Return the (X, Y) coordinate for the center point of the cell that contains the specified text.  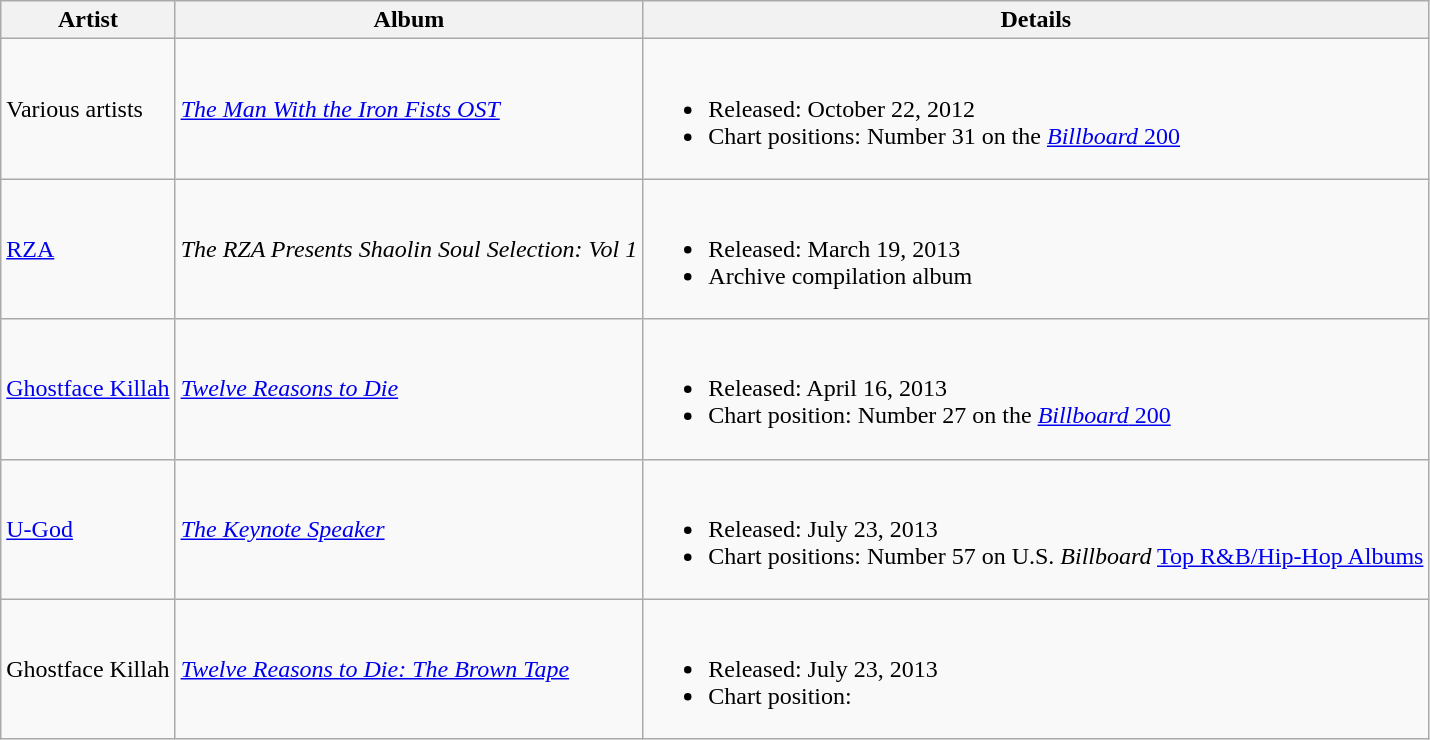
RZA (88, 249)
The Keynote Speaker (409, 529)
Released: July 23, 2013Chart position: (1036, 669)
Twelve Reasons to Die: The Brown Tape (409, 669)
Twelve Reasons to Die (409, 389)
U-God (88, 529)
The RZA Presents Shaolin Soul Selection: Vol 1 (409, 249)
Artist (88, 20)
Details (1036, 20)
Various artists (88, 109)
Released: July 23, 2013Chart positions: Number 57 on U.S. Billboard Top R&B/Hip-Hop Albums (1036, 529)
Album (409, 20)
Released: April 16, 2013Chart position: Number 27 on the Billboard 200 (1036, 389)
Released: October 22, 2012Chart positions: Number 31 on the Billboard 200 (1036, 109)
Released: March 19, 2013Archive compilation album (1036, 249)
The Man With the Iron Fists OST (409, 109)
